Provide the [x, y] coordinate of the cell's center where the given text is located.  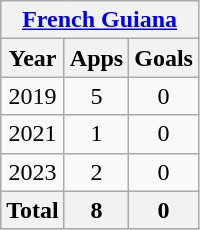
Goals [164, 58]
2 [96, 172]
1 [96, 134]
8 [96, 210]
2023 [33, 172]
Year [33, 58]
Total [33, 210]
5 [96, 96]
French Guiana [100, 20]
Apps [96, 58]
2021 [33, 134]
2019 [33, 96]
